Detect which cell encompasses the target text, then output its [x, y] center coordinate. 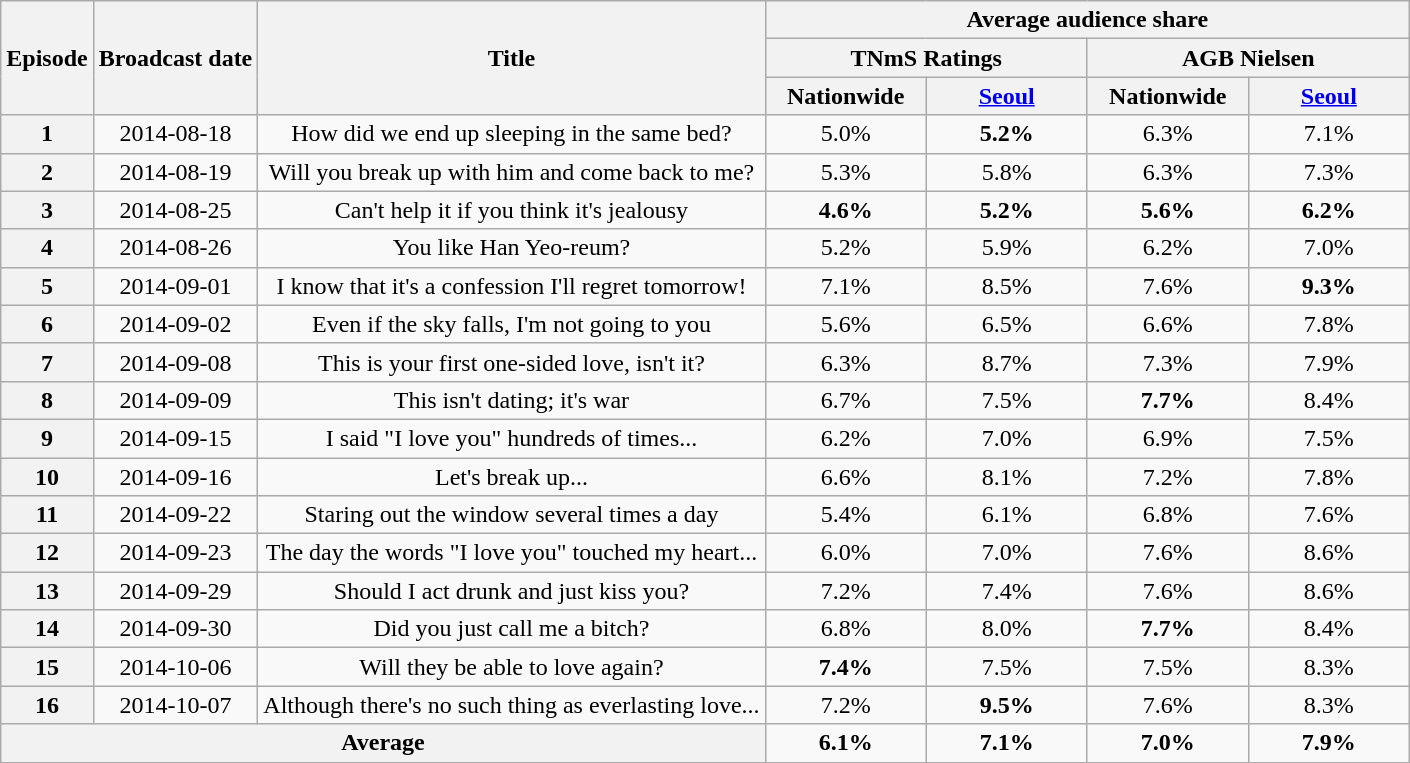
5.9% [1006, 248]
You like Han Yeo-reum? [512, 248]
Staring out the window several times a day [512, 515]
2014-09-16 [176, 477]
6.5% [1006, 324]
4.6% [846, 210]
Should I act drunk and just kiss you? [512, 591]
2014-08-25 [176, 210]
14 [47, 629]
2014-09-09 [176, 400]
TNmS Ratings [926, 58]
5.8% [1006, 172]
8.7% [1006, 362]
9 [47, 438]
9.3% [1328, 286]
6 [47, 324]
7 [47, 362]
This isn't dating; it's war [512, 400]
I said "I love you" hundreds of times... [512, 438]
2014-08-26 [176, 248]
2014-09-30 [176, 629]
Did you just call me a bitch? [512, 629]
6.0% [846, 553]
Broadcast date [176, 58]
8 [47, 400]
Average [383, 743]
Episode [47, 58]
15 [47, 667]
13 [47, 591]
12 [47, 553]
11 [47, 515]
2014-10-07 [176, 705]
8.5% [1006, 286]
Will they be able to love again? [512, 667]
2014-08-18 [176, 134]
2014-08-19 [176, 172]
2014-10-06 [176, 667]
2014-09-02 [176, 324]
2014-09-08 [176, 362]
5.0% [846, 134]
AGB Nielsen [1248, 58]
8.0% [1006, 629]
2014-09-23 [176, 553]
5 [47, 286]
Although there's no such thing as everlasting love... [512, 705]
5.4% [846, 515]
8.1% [1006, 477]
6.9% [1168, 438]
3 [47, 210]
16 [47, 705]
This is your first one-sided love, isn't it? [512, 362]
Can't help it if you think it's jealousy [512, 210]
4 [47, 248]
Title [512, 58]
2014-09-15 [176, 438]
Even if the sky falls, I'm not going to you [512, 324]
2014-09-22 [176, 515]
Average audience share [1087, 20]
5.3% [846, 172]
10 [47, 477]
How did we end up sleeping in the same bed? [512, 134]
1 [47, 134]
2014-09-01 [176, 286]
Will you break up with him and come back to me? [512, 172]
2014-09-29 [176, 591]
2 [47, 172]
Let's break up... [512, 477]
The day the words "I love you" touched my heart... [512, 553]
I know that it's a confession I'll regret tomorrow! [512, 286]
9.5% [1006, 705]
6.7% [846, 400]
